Scan for the cell matching the given text and deliver its (x, y) coordinate at center. 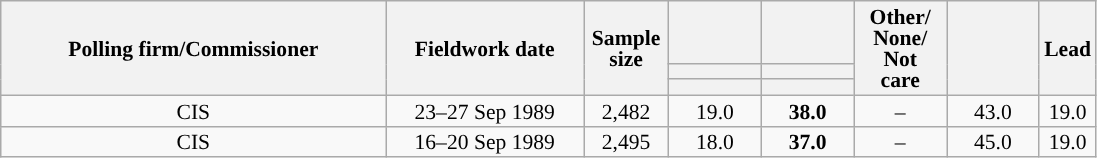
Lead (1068, 48)
Fieldwork date (485, 48)
45.0 (992, 142)
Polling firm/Commissioner (194, 48)
38.0 (808, 110)
Other/None/Notcare (900, 48)
16–20 Sep 1989 (485, 142)
23–27 Sep 1989 (485, 110)
2,482 (626, 110)
2,495 (626, 142)
Sample size (626, 48)
18.0 (716, 142)
43.0 (992, 110)
37.0 (808, 142)
